Identify which cell holds the provided text, then report its (X, Y) central coordinate. 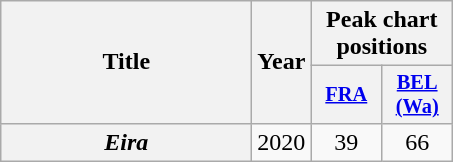
Eira (126, 142)
39 (346, 142)
2020 (282, 142)
Title (126, 62)
BEL (Wa) (418, 95)
Year (282, 62)
66 (418, 142)
FRA (346, 95)
Peak chart positions (382, 34)
